From the cell containing the given text, extract its center point as [x, y] coordinate. 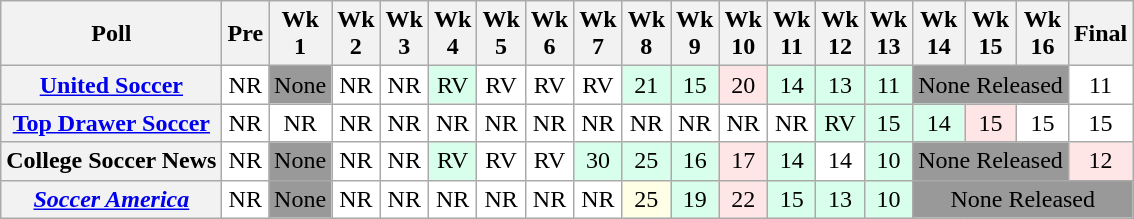
Wk3 [404, 34]
Wk4 [452, 34]
Wk13 [888, 34]
Top Drawer Soccer [112, 123]
Wk10 [743, 34]
Poll [112, 34]
Wk6 [549, 34]
16 [695, 161]
Wk12 [840, 34]
Final [1100, 34]
United Soccer [112, 85]
Wk11 [791, 34]
Wk7 [598, 34]
Wk1 [300, 34]
Wk15 [991, 34]
17 [743, 161]
21 [646, 85]
Wk14 [939, 34]
Wk9 [695, 34]
20 [743, 85]
Soccer America [112, 199]
Wk16 [1042, 34]
Wk8 [646, 34]
Pre [246, 34]
College Soccer News [112, 161]
12 [1100, 161]
Wk5 [501, 34]
19 [695, 199]
22 [743, 199]
30 [598, 161]
Wk2 [356, 34]
